Output the (X, Y) coordinate of the center of the cell containing the given text.  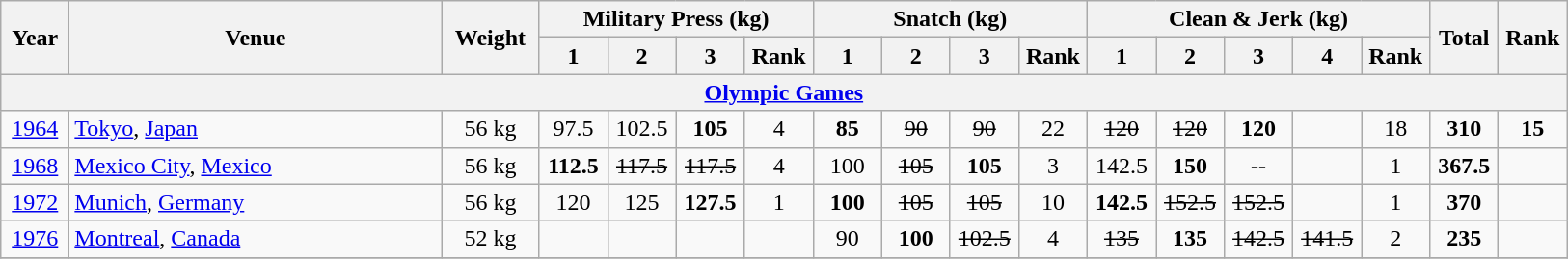
22 (1053, 129)
10 (1053, 202)
370 (1464, 202)
Snatch (kg) (950, 19)
367.5 (1464, 166)
1972 (35, 202)
Venue (256, 38)
Year (35, 38)
18 (1396, 129)
Munich, Germany (256, 202)
125 (642, 202)
Clean & Jerk (kg) (1257, 19)
127.5 (710, 202)
15 (1533, 129)
Total (1464, 38)
-- (1259, 166)
52 kg (490, 239)
85 (847, 129)
235 (1464, 239)
Military Press (kg) (676, 19)
97.5 (573, 129)
141.5 (1327, 239)
Olympic Games (784, 92)
150 (1190, 166)
1964 (35, 129)
Weight (490, 38)
112.5 (573, 166)
Tokyo, Japan (256, 129)
310 (1464, 129)
Mexico City, Mexico (256, 166)
Montreal, Canada (256, 239)
1968 (35, 166)
1976 (35, 239)
